From the cell containing the given text, extract its center point as [x, y] coordinate. 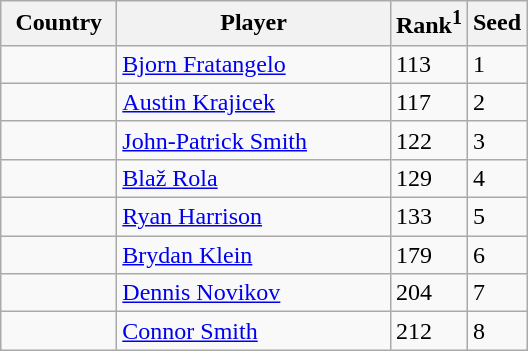
Connor Smith [254, 331]
212 [428, 331]
Seed [496, 24]
133 [428, 217]
8 [496, 331]
Ryan Harrison [254, 217]
Rank1 [428, 24]
4 [496, 178]
117 [428, 102]
113 [428, 64]
Austin Krajicek [254, 102]
Blaž Rola [254, 178]
204 [428, 293]
Bjorn Fratangelo [254, 64]
7 [496, 293]
3 [496, 140]
5 [496, 217]
129 [428, 178]
179 [428, 255]
Country [59, 24]
Brydan Klein [254, 255]
1 [496, 64]
6 [496, 255]
John-Patrick Smith [254, 140]
122 [428, 140]
Player [254, 24]
2 [496, 102]
Dennis Novikov [254, 293]
